Return [X, Y] of the center of cell containing provided text 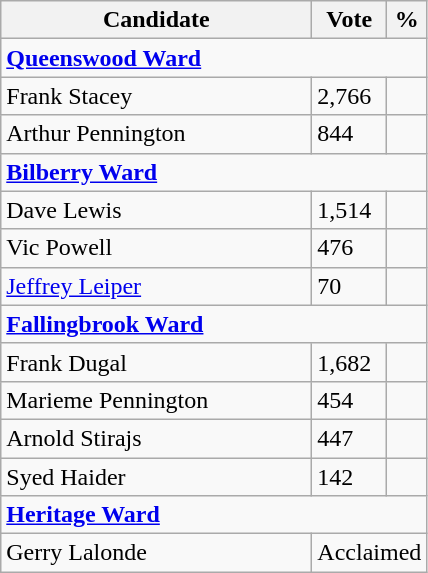
Dave Lewis [156, 210]
454 [350, 400]
Gerry Lalonde [156, 553]
Bilberry Ward [214, 172]
1,514 [350, 210]
Syed Haider [156, 477]
70 [350, 286]
% [407, 20]
Heritage Ward [214, 515]
Acclaimed [370, 553]
Jeffrey Leiper [156, 286]
Arnold Stirajs [156, 438]
Queenswood Ward [214, 58]
Fallingbrook Ward [214, 324]
Vote [350, 20]
2,766 [350, 96]
Candidate [156, 20]
1,682 [350, 362]
Vic Powell [156, 248]
Arthur Pennington [156, 134]
844 [350, 134]
Frank Stacey [156, 96]
Marieme Pennington [156, 400]
142 [350, 477]
Frank Dugal [156, 362]
447 [350, 438]
476 [350, 248]
